Scan for the cell matching the given text and deliver its [x, y] coordinate at center. 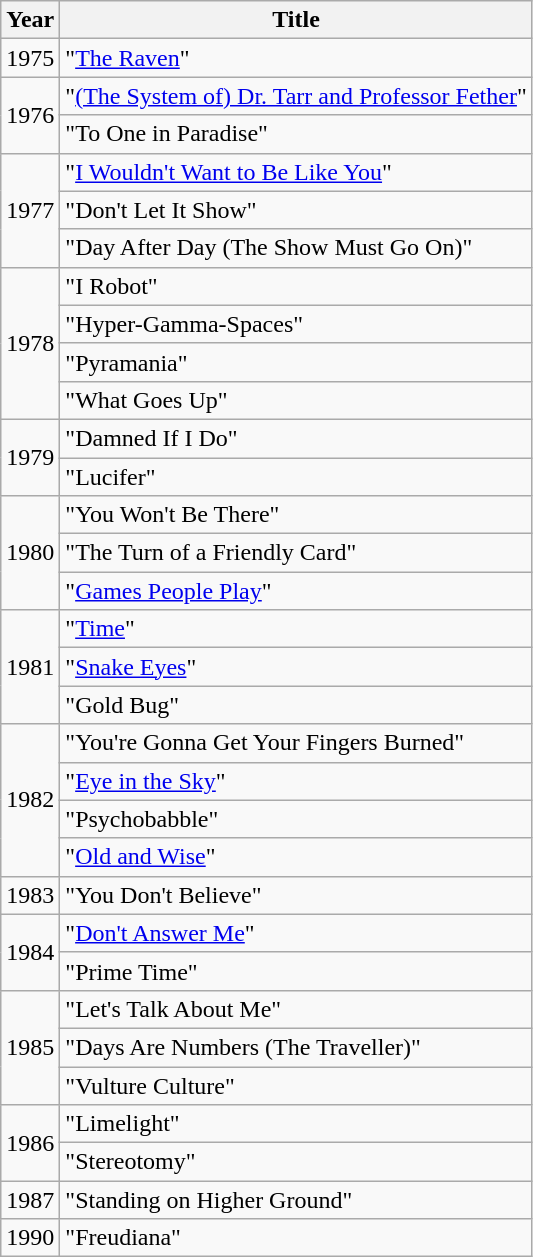
1980 [30, 553]
"I Wouldn't Want to Be Like You" [296, 172]
1985 [30, 1047]
1977 [30, 210]
"Games People Play" [296, 591]
1976 [30, 115]
1975 [30, 58]
"Damned If I Do" [296, 438]
Year [30, 20]
"Stereotomy" [296, 1162]
"I Robot" [296, 286]
"Hyper-Gamma-Spaces" [296, 324]
"The Raven" [296, 58]
"Standing on Higher Ground" [296, 1200]
"You Don't Believe" [296, 895]
"Don't Let It Show" [296, 210]
1981 [30, 667]
"(The System of) Dr. Tarr and Professor Fether" [296, 96]
1983 [30, 895]
1979 [30, 457]
"You're Gonna Get Your Fingers Burned" [296, 743]
"Freudiana" [296, 1238]
"Gold Bug" [296, 705]
1982 [30, 800]
"You Won't Be There" [296, 515]
"Eye in the Sky" [296, 781]
Title [296, 20]
"Day After Day (The Show Must Go On)" [296, 248]
"Snake Eyes" [296, 667]
"Time" [296, 629]
1984 [30, 952]
1978 [30, 343]
"The Turn of a Friendly Card" [296, 553]
"Lucifer" [296, 477]
"Days Are Numbers (The Traveller)" [296, 1047]
"Vulture Culture" [296, 1085]
"Prime Time" [296, 971]
"Limelight" [296, 1124]
"Don't Answer Me" [296, 933]
"Let's Talk About Me" [296, 1009]
1986 [30, 1143]
"To One in Paradise" [296, 134]
"Psychobabble" [296, 819]
"What Goes Up" [296, 400]
1990 [30, 1238]
1987 [30, 1200]
"Old and Wise" [296, 857]
"Pyramania" [296, 362]
